Extract the [x, y] coordinate from the center of the cell holding the provided text.  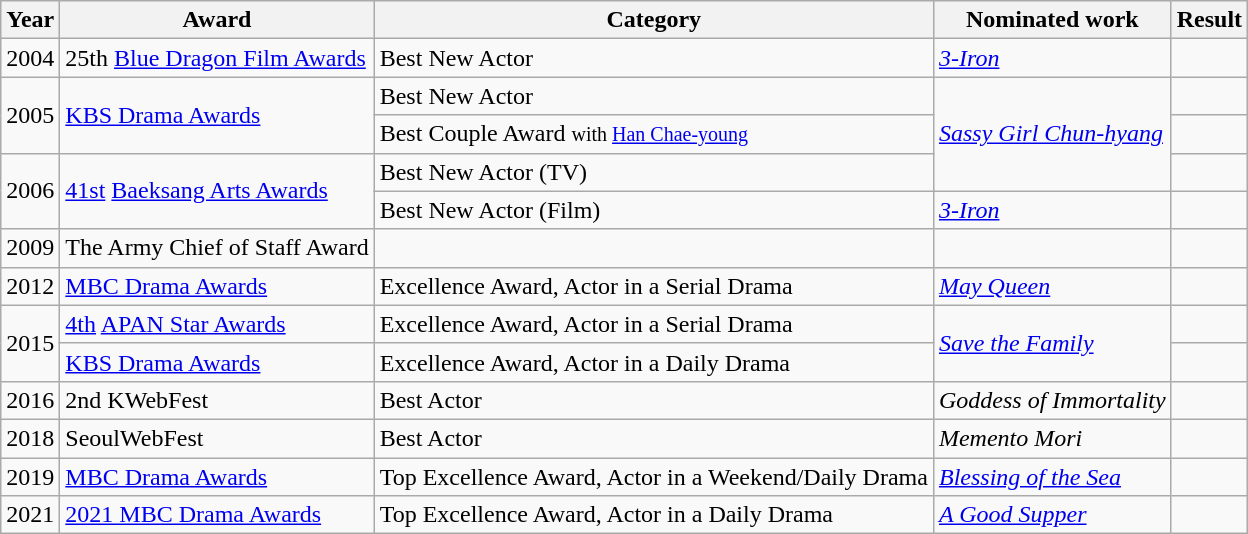
Year [30, 20]
2009 [30, 248]
Excellence Award, Actor in a Daily Drama [654, 362]
Best New Actor (Film) [654, 210]
Memento Mori [1052, 438]
2nd KWebFest [217, 400]
2019 [30, 477]
Sassy Girl Chun-hyang [1052, 134]
2015 [30, 343]
Award [217, 20]
Result [1209, 20]
Goddess of Immortality [1052, 400]
2006 [30, 191]
Category [654, 20]
SeoulWebFest [217, 438]
2018 [30, 438]
2005 [30, 115]
Save the Family [1052, 343]
Best Couple Award with Han Chae-young [654, 134]
May Queen [1052, 286]
25th Blue Dragon Film Awards [217, 58]
Blessing of the Sea [1052, 477]
The Army Chief of Staff Award [217, 248]
Top Excellence Award, Actor in a Weekend/Daily Drama [654, 477]
A Good Supper [1052, 515]
Nominated work [1052, 20]
2021 MBC Drama Awards [217, 515]
Best New Actor (TV) [654, 172]
2012 [30, 286]
Top Excellence Award, Actor in a Daily Drama [654, 515]
2004 [30, 58]
4th APAN Star Awards [217, 324]
2016 [30, 400]
41st Baeksang Arts Awards [217, 191]
2021 [30, 515]
